Find where the given text appears and provide that cell's center as (x, y) coordinate. 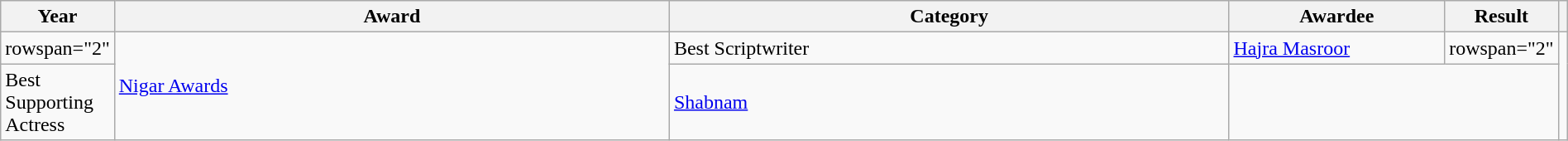
Awardee (1336, 17)
Year (58, 17)
Nigar Awards (392, 86)
Hajra Masroor (1336, 48)
Best Scriptwriter (949, 48)
Category (949, 17)
Shabnam (949, 102)
Result (1502, 17)
Best Supporting Actress (58, 102)
Award (392, 17)
